Capture the cell that displays the provided text and extract its (x, y) central coordinate. 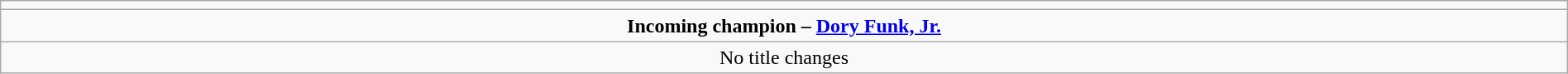
No title changes (784, 57)
Incoming champion – Dory Funk, Jr. (784, 26)
